Search for the cell housing the specified text and yield its (x, y) center coordinate. 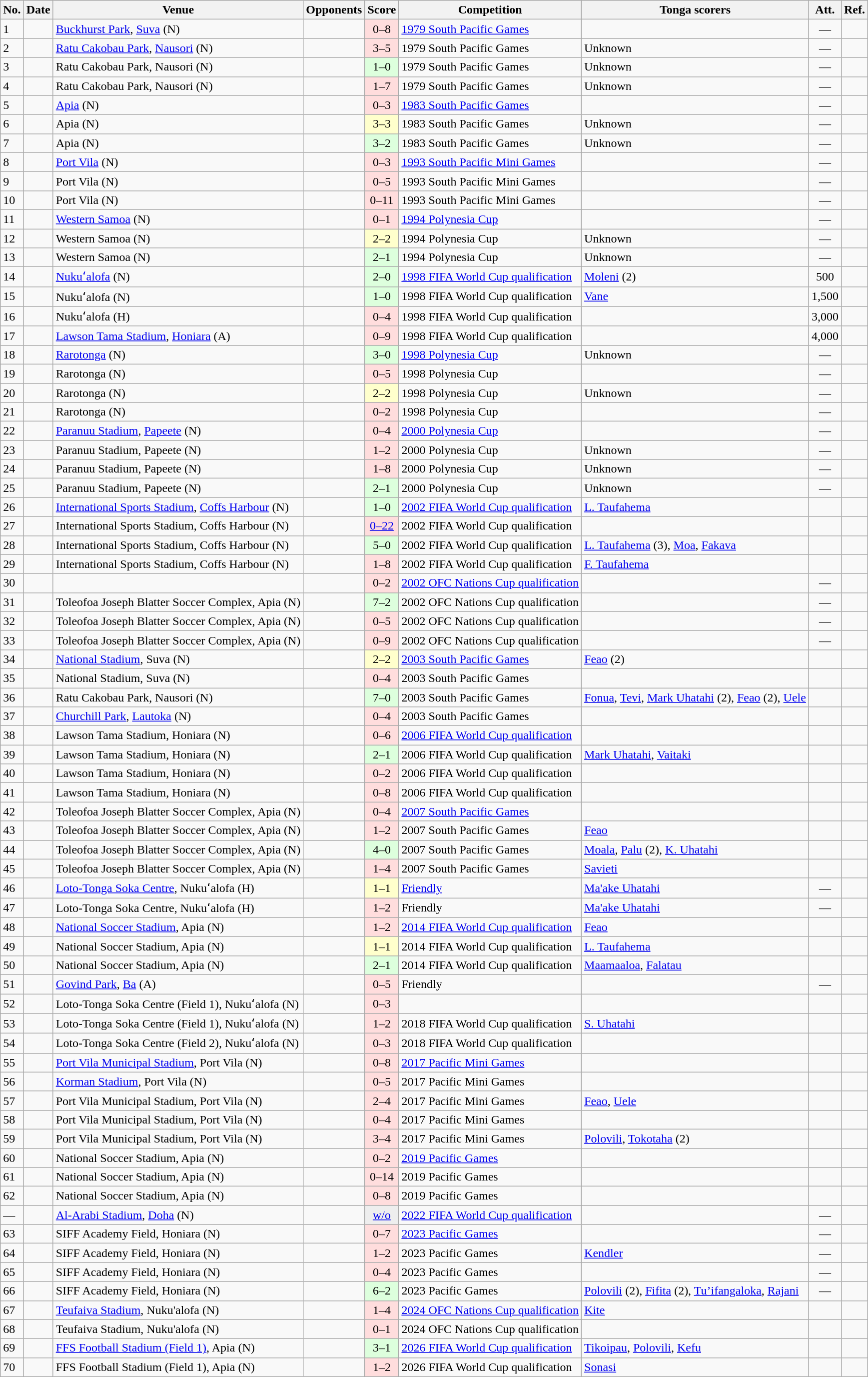
3–5 (382, 48)
56 (12, 1081)
65 (12, 1272)
53 (12, 1023)
1 (12, 29)
Opponents (334, 10)
13 (12, 257)
5 (12, 105)
51 (12, 984)
500 (825, 277)
3–3 (382, 124)
40 (12, 773)
Feao (2) (696, 659)
17 (12, 335)
1–7 (382, 86)
Score (382, 10)
Polovili (2), Fifita (2), Tu’ifangaloka, Rajani (696, 1291)
31 (12, 602)
46 (12, 888)
2022 FIFA World Cup qualification (490, 1215)
Venue (178, 10)
4,000 (825, 335)
48 (12, 927)
S. Uhatahi (696, 1023)
Competition (490, 10)
57 (12, 1100)
15 (12, 296)
38 (12, 735)
10 (12, 200)
37 (12, 716)
Tonga scorers (696, 10)
Moala, Palu (2), K. Uhatahi (696, 849)
Nukuʻalofa (H) (178, 316)
6 (12, 124)
4 (12, 86)
6–2 (382, 1291)
3,000 (825, 316)
Date (38, 10)
9 (12, 181)
3–0 (382, 354)
66 (12, 1291)
2–0 (382, 277)
34 (12, 659)
3–4 (382, 1138)
44 (12, 849)
28 (12, 545)
59 (12, 1138)
L. Taufahema (3), Moa, Fakava (696, 545)
Ref. (855, 10)
36 (12, 697)
8 (12, 162)
Al-Arabi Stadium, Doha (N) (178, 1215)
Buckhurst Park, Suva (N) (178, 29)
27 (12, 526)
24 (12, 469)
Savieti (696, 868)
3 (12, 67)
19 (12, 373)
7–2 (382, 602)
Churchill Park, Lautoka (N) (178, 716)
Tikoipau, Polovili, Kefu (696, 1348)
50 (12, 965)
68 (12, 1329)
0–7 (382, 1234)
Loto-Tonga Soka Centre (Field 2), Nukuʻalofa (N) (178, 1043)
62 (12, 1196)
69 (12, 1348)
52 (12, 1004)
0–14 (382, 1177)
1,500 (825, 296)
23 (12, 450)
Sonasi (696, 1367)
29 (12, 564)
43 (12, 830)
7–0 (382, 697)
32 (12, 621)
w/o (382, 1215)
0–11 (382, 200)
Maamaaloa, Falatau (696, 965)
4–0 (382, 849)
21 (12, 412)
63 (12, 1234)
67 (12, 1310)
61 (12, 1177)
55 (12, 1062)
F. Taufahema (696, 564)
64 (12, 1253)
Fonua, Tevi, Mark Uhatahi (2), Feao (2), Uele (696, 697)
Govind Park, Ba (A) (178, 984)
Vane (696, 296)
39 (12, 754)
3–2 (382, 143)
Polovili, Tokotaha (2) (696, 1138)
Lawson Tama Stadium, Honiara (A) (178, 335)
2–4 (382, 1100)
30 (12, 583)
11 (12, 219)
Kendler (696, 1253)
20 (12, 392)
12 (12, 238)
41 (12, 792)
60 (12, 1157)
No. (12, 10)
0–6 (382, 735)
47 (12, 908)
Korman Stadium, Port Vila (N) (178, 1081)
Feao, Uele (696, 1100)
5–0 (382, 545)
58 (12, 1119)
Moleni (2) (696, 277)
16 (12, 316)
70 (12, 1367)
14 (12, 277)
26 (12, 507)
42 (12, 811)
Kite (696, 1310)
Att. (825, 10)
33 (12, 640)
7 (12, 143)
45 (12, 868)
3–1 (382, 1348)
25 (12, 488)
Mark Uhatahi, Vaitaki (696, 754)
35 (12, 678)
54 (12, 1043)
22 (12, 431)
2 (12, 48)
18 (12, 354)
0–22 (382, 526)
49 (12, 946)
